Identify which cell holds the provided text, then report its (x, y) central coordinate. 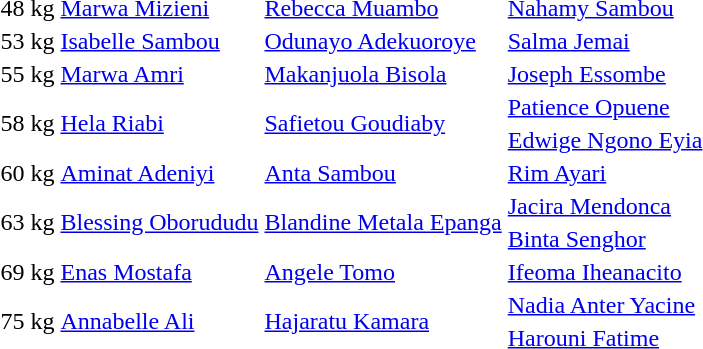
Anta Sambou (383, 173)
Blandine Metala Epanga (383, 222)
Safietou Goudiaby (383, 124)
Enas Mostafa (160, 272)
Isabelle Sambou (160, 41)
Odunayo Adekuoroye (383, 41)
Marwa Amri (160, 74)
Makanjuola Bisola (383, 74)
Angele Tomo (383, 272)
Hela Riabi (160, 124)
Blessing Oborududu (160, 222)
Aminat Adeniyi (160, 173)
